Find where the given text appears and provide that cell's center as [X, Y] coordinate. 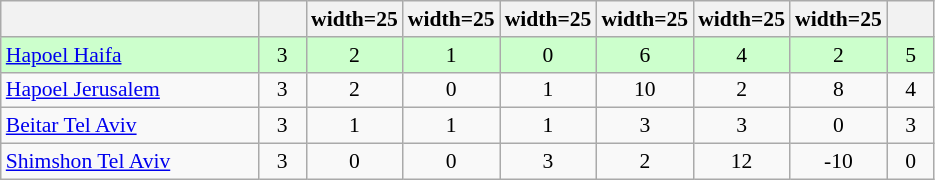
Shimshon Tel Aviv [130, 162]
10 [644, 90]
5 [911, 55]
8 [838, 90]
-10 [838, 162]
6 [644, 55]
Beitar Tel Aviv [130, 126]
Hapoel Haifa [130, 55]
Hapoel Jerusalem [130, 90]
12 [742, 162]
